Search for the cell housing the specified text and yield its [x, y] center coordinate. 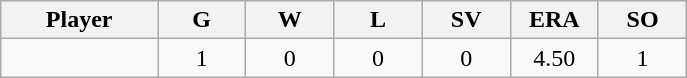
Player [80, 20]
SV [466, 20]
G [202, 20]
SO [642, 20]
ERA [554, 20]
W [290, 20]
L [378, 20]
4.50 [554, 58]
